Pinpoint the cell where the given text exists, returning its [x, y] midpoint coordinate. 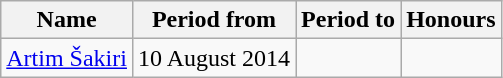
Artim Šakiri [67, 58]
Period from [214, 20]
Honours [451, 20]
Name [67, 20]
Period to [348, 20]
10 August 2014 [214, 58]
